Identify which cell holds the provided text, then report its (X, Y) central coordinate. 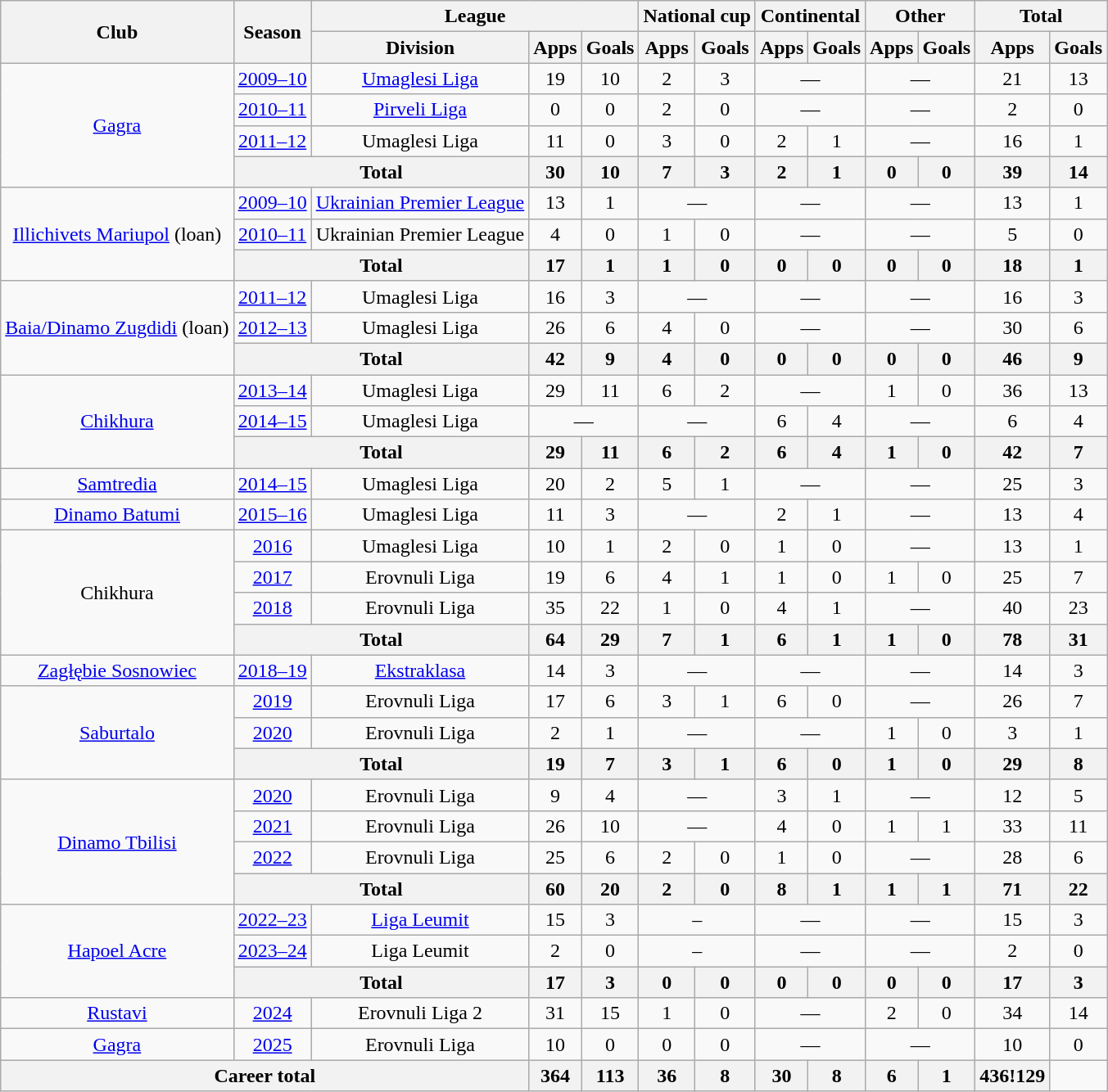
2013–14 (272, 390)
Dinamo Tbilisi (117, 842)
23 (1079, 608)
Division (420, 47)
Rustavi (117, 1013)
21 (1012, 79)
Samtredia (117, 484)
2015–16 (272, 515)
Pirveli Liga (420, 110)
Career total (265, 1076)
2019 (272, 702)
Zagłębie Sosnowiec (117, 670)
Club (117, 32)
2018–19 (272, 670)
113 (610, 1076)
364 (555, 1076)
2016 (272, 546)
12 (1012, 795)
League (475, 16)
Season (272, 32)
60 (555, 888)
2012–13 (272, 327)
National cup (697, 16)
46 (1012, 359)
Continental (810, 16)
71 (1012, 888)
34 (1012, 1013)
Saburtalo (117, 733)
18 (1012, 265)
Other (920, 16)
Illichivets Mariupol (loan) (117, 234)
2023–24 (272, 951)
33 (1012, 826)
436!129 (1012, 1076)
35 (555, 608)
Dinamo Batumi (117, 515)
78 (1012, 639)
2018 (272, 608)
2021 (272, 826)
39 (1012, 172)
2025 (272, 1045)
2017 (272, 577)
2024 (272, 1013)
Ekstraklasa (420, 670)
64 (555, 639)
Hapoel Acre (117, 951)
2022 (272, 857)
28 (1012, 857)
40 (1012, 608)
Baia/Dinamo Zugdidi (loan) (117, 327)
Erovnuli Liga 2 (420, 1013)
2022–23 (272, 920)
